Return (X, Y) of the center of cell containing provided text 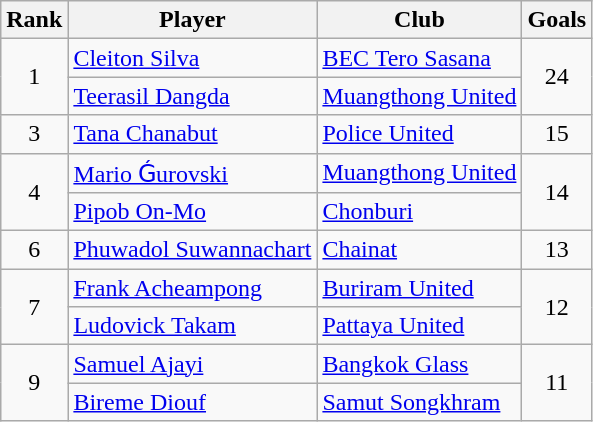
Samuel Ajayi (192, 364)
1 (34, 77)
Bangkok Glass (420, 364)
Tana Chanabut (192, 134)
Chonburi (420, 212)
3 (34, 134)
14 (557, 192)
4 (34, 192)
Chainat (420, 250)
Teerasil Dangda (192, 96)
9 (34, 383)
Buriram United (420, 288)
BEC Tero Sasana (420, 58)
Player (192, 20)
Bireme Diouf (192, 402)
Mario Ǵurovski (192, 173)
Goals (557, 20)
11 (557, 383)
Club (420, 20)
Frank Acheampong (192, 288)
Rank (34, 20)
Pipob On-Mo (192, 212)
Police United (420, 134)
13 (557, 250)
Pattaya United (420, 326)
Phuwadol Suwannachart (192, 250)
Cleiton Silva (192, 58)
15 (557, 134)
24 (557, 77)
Samut Songkhram (420, 402)
Ludovick Takam (192, 326)
12 (557, 307)
6 (34, 250)
7 (34, 307)
